Capture the cell that displays the provided text and extract its (x, y) central coordinate. 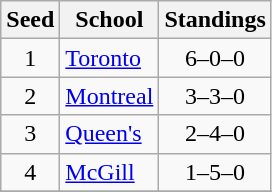
3–3–0 (215, 96)
1 (30, 58)
2 (30, 96)
Montreal (110, 96)
6–0–0 (215, 58)
School (110, 20)
Seed (30, 20)
Standings (215, 20)
3 (30, 134)
1–5–0 (215, 172)
Toronto (110, 58)
4 (30, 172)
McGill (110, 172)
2–4–0 (215, 134)
Queen's (110, 134)
